Find where the given text appears and provide that cell's center as (x, y) coordinate. 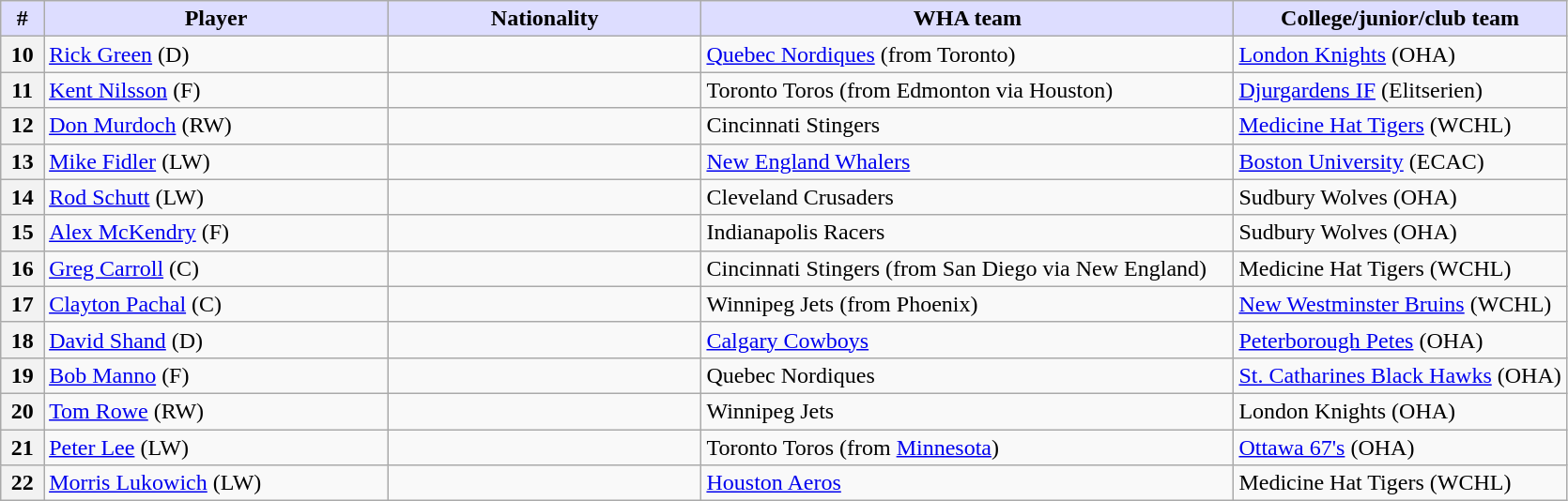
Toronto Toros (from Edmonton via Houston) (967, 90)
Rod Schutt (LW) (216, 197)
Tom Rowe (RW) (216, 411)
Winnipeg Jets (from Phoenix) (967, 304)
Greg Carroll (C) (216, 268)
Ottawa 67's (OHA) (1400, 448)
St. Catharines Black Hawks (OHA) (1400, 375)
18 (23, 340)
Peterborough Petes (OHA) (1400, 340)
New England Whalers (967, 161)
17 (23, 304)
Quebec Nordiques (from Toronto) (967, 54)
Boston University (ECAC) (1400, 161)
Rick Green (D) (216, 54)
College/junior/club team (1400, 19)
16 (23, 268)
Kent Nilsson (F) (216, 90)
Houston Aeros (967, 483)
Winnipeg Jets (967, 411)
# (23, 19)
Nationality (545, 19)
Mike Fidler (LW) (216, 161)
10 (23, 54)
21 (23, 448)
David Shand (D) (216, 340)
20 (23, 411)
19 (23, 375)
Calgary Cowboys (967, 340)
WHA team (967, 19)
Don Murdoch (RW) (216, 126)
14 (23, 197)
Djurgardens IF (Elitserien) (1400, 90)
Player (216, 19)
13 (23, 161)
Morris Lukowich (LW) (216, 483)
22 (23, 483)
Toronto Toros (from Minnesota) (967, 448)
Alex McKendry (F) (216, 233)
New Westminster Bruins (WCHL) (1400, 304)
Cleveland Crusaders (967, 197)
Quebec Nordiques (967, 375)
Indianapolis Racers (967, 233)
15 (23, 233)
Cincinnati Stingers (from San Diego via New England) (967, 268)
12 (23, 126)
11 (23, 90)
Peter Lee (LW) (216, 448)
Clayton Pachal (C) (216, 304)
Cincinnati Stingers (967, 126)
Bob Manno (F) (216, 375)
